Detect which cell encompasses the target text, then output its [X, Y] center coordinate. 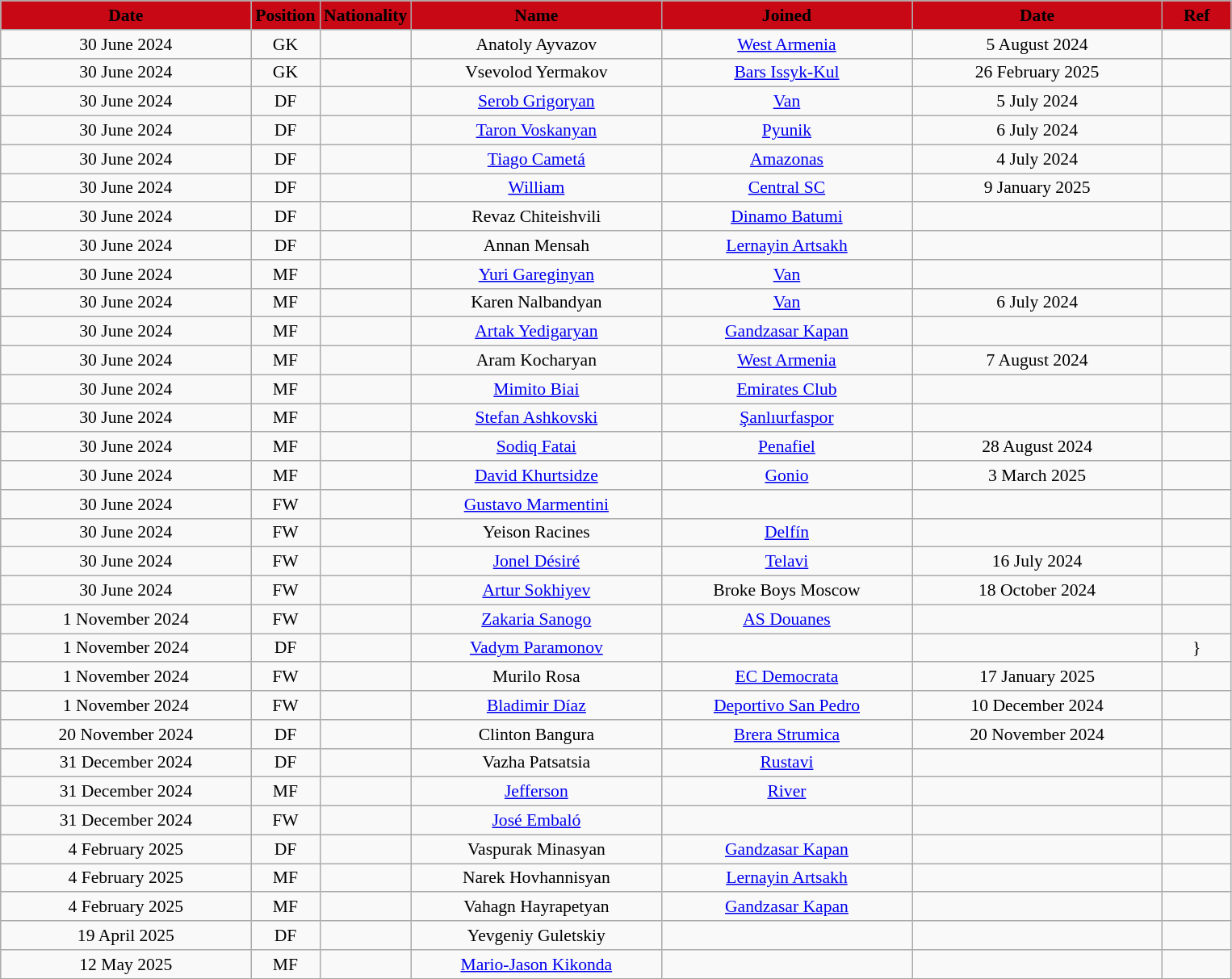
Rustavi [786, 763]
26 February 2025 [1037, 73]
7 August 2024 [1037, 361]
Pyunik [786, 131]
Gustavo Marmentini [536, 504]
Karen Nalbandyan [536, 303]
Amazonas [786, 159]
10 December 2024 [1037, 705]
Revaz Chiteishvili [536, 217]
William [536, 188]
Annan Mensah [536, 245]
Bars Issyk-Kul [786, 73]
Narek Hovhannisyan [536, 878]
Vsevolod Yermakov [536, 73]
Telavi [786, 562]
River [786, 792]
19 April 2025 [126, 935]
Central SC [786, 188]
AS Douanes [786, 619]
Broke Boys Moscow [786, 591]
Şanlıurfaspor [786, 418]
} [1196, 648]
Deportivo San Pedro [786, 705]
Jefferson [536, 792]
Tiago Cametá [536, 159]
12 May 2025 [126, 964]
Joined [786, 15]
Aram Kocharyan [536, 361]
Gonio [786, 475]
Vahagn Hayrapetyan [536, 907]
Vazha Patsatsia [536, 763]
Vadym Paramonov [536, 648]
Yeison Racines [536, 533]
Ref [1196, 15]
Sodiq Fatai [536, 447]
17 January 2025 [1037, 677]
16 July 2024 [1037, 562]
9 January 2025 [1037, 188]
Position [286, 15]
Zakaria Sanogo [536, 619]
Emirates Club [786, 389]
5 August 2024 [1037, 44]
Name [536, 15]
Nationality [365, 15]
Yevgeniy Guletskiy [536, 935]
Jonel Désiré [536, 562]
Mimito Biai [536, 389]
Dinamo Batumi [786, 217]
Yuri Gareginyan [536, 274]
David Khurtsidze [536, 475]
Stefan Ashkovski [536, 418]
Artak Yedigaryan [536, 332]
5 July 2024 [1037, 102]
EC Democrata [786, 677]
Serob Grigoryan [536, 102]
Artur Sokhiyev [536, 591]
3 March 2025 [1037, 475]
Brera Strumica [786, 734]
José Embaló [536, 821]
Anatoly Ayvazov [536, 44]
Delfín [786, 533]
Mario-Jason Kikonda [536, 964]
Murilo Rosa [536, 677]
Bladimir Díaz [536, 705]
Penafiel [786, 447]
Taron Voskanyan [536, 131]
18 October 2024 [1037, 591]
28 August 2024 [1037, 447]
Vaspurak Minasyan [536, 849]
4 July 2024 [1037, 159]
Clinton Bangura [536, 734]
